Detect which cell encompasses the target text, then output its (x, y) center coordinate. 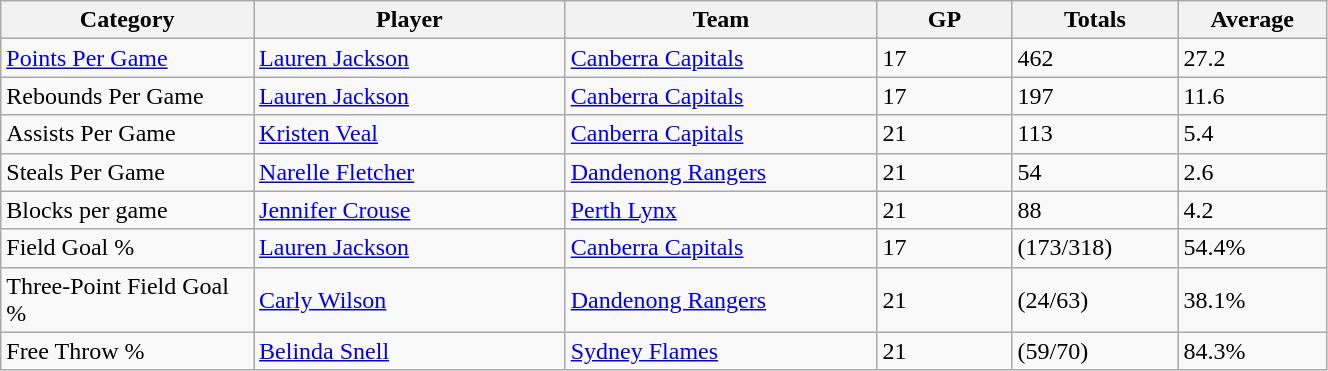
GP (944, 20)
2.6 (1252, 172)
Blocks per game (128, 210)
5.4 (1252, 134)
54 (1095, 172)
Team (721, 20)
Player (410, 20)
Carly Wilson (410, 300)
11.6 (1252, 96)
54.4% (1252, 248)
Kristen Veal (410, 134)
Average (1252, 20)
38.1% (1252, 300)
Belinda Snell (410, 351)
Field Goal % (128, 248)
Free Throw % (128, 351)
197 (1095, 96)
Jennifer Crouse (410, 210)
(173/318) (1095, 248)
84.3% (1252, 351)
Three-Point Field Goal % (128, 300)
Points Per Game (128, 58)
Narelle Fletcher (410, 172)
Category (128, 20)
27.2 (1252, 58)
Sydney Flames (721, 351)
Rebounds Per Game (128, 96)
462 (1095, 58)
(59/70) (1095, 351)
Assists Per Game (128, 134)
(24/63) (1095, 300)
Steals Per Game (128, 172)
Totals (1095, 20)
88 (1095, 210)
4.2 (1252, 210)
113 (1095, 134)
Perth Lynx (721, 210)
